Return the [X, Y] coordinate for the center point of the cell that contains the specified text.  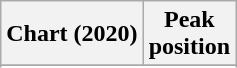
Chart (2020) [72, 34]
Peakposition [189, 34]
